Pinpoint the cell where the given text exists, returning its [x, y] midpoint coordinate. 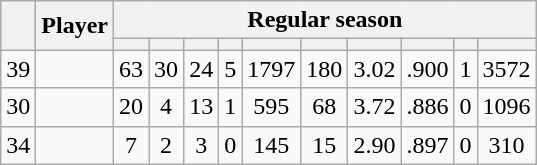
Regular season [326, 20]
2.90 [374, 145]
.886 [428, 107]
15 [324, 145]
3 [202, 145]
2 [166, 145]
Player [75, 26]
20 [132, 107]
3572 [506, 69]
4 [166, 107]
3.72 [374, 107]
1797 [272, 69]
24 [202, 69]
180 [324, 69]
.897 [428, 145]
1096 [506, 107]
5 [230, 69]
13 [202, 107]
595 [272, 107]
3.02 [374, 69]
39 [18, 69]
34 [18, 145]
7 [132, 145]
68 [324, 107]
145 [272, 145]
.900 [428, 69]
63 [132, 69]
310 [506, 145]
